Scan for the cell matching the given text and deliver its [X, Y] coordinate at center. 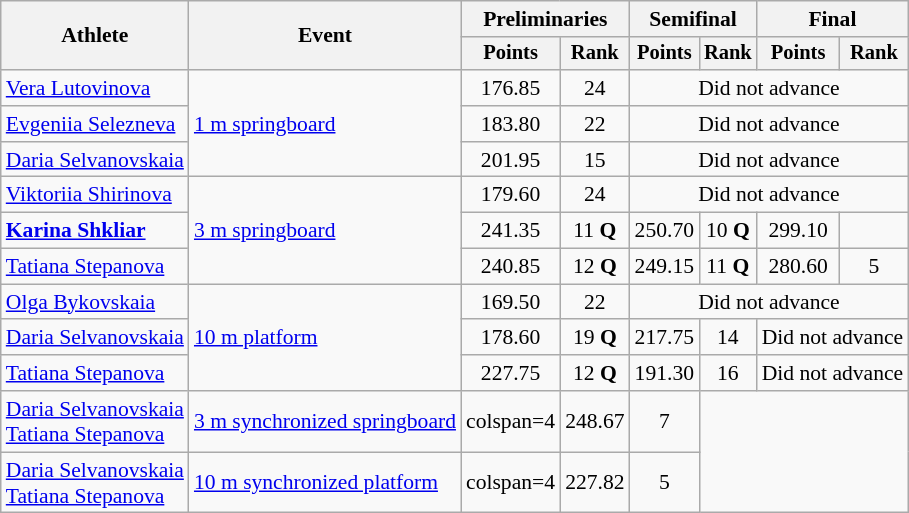
179.60 [510, 195]
Karina Shkliar [95, 231]
227.82 [594, 482]
201.95 [510, 160]
169.50 [510, 302]
Preliminaries [546, 19]
10 m synchronized platform [325, 482]
Vera Lutovinova [95, 88]
Viktoriia Shirinova [95, 195]
15 [594, 160]
249.15 [664, 267]
183.80 [510, 124]
1 m springboard [325, 124]
3 m springboard [325, 230]
217.75 [664, 338]
178.60 [510, 338]
191.30 [664, 373]
3 m synchronized springboard [325, 422]
299.10 [798, 231]
248.67 [594, 422]
227.75 [510, 373]
241.35 [510, 231]
Event [325, 36]
240.85 [510, 267]
Final [833, 19]
Olga Bykovskaia [95, 302]
280.60 [798, 267]
Semifinal [694, 19]
7 [664, 422]
19 Q [594, 338]
16 [728, 373]
Athlete [95, 36]
14 [728, 338]
10 Q [728, 231]
176.85 [510, 88]
Evgeniia Selezneva [95, 124]
10 m platform [325, 338]
250.70 [664, 231]
